Return the (x, y) coordinate for the center point of the cell that contains the specified text.  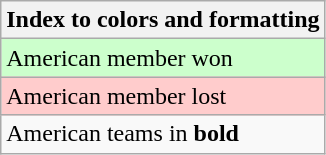
American member won (163, 58)
American teams in bold (163, 134)
American member lost (163, 96)
Index to colors and formatting (163, 20)
